Capture the cell that displays the provided text and extract its [x, y] central coordinate. 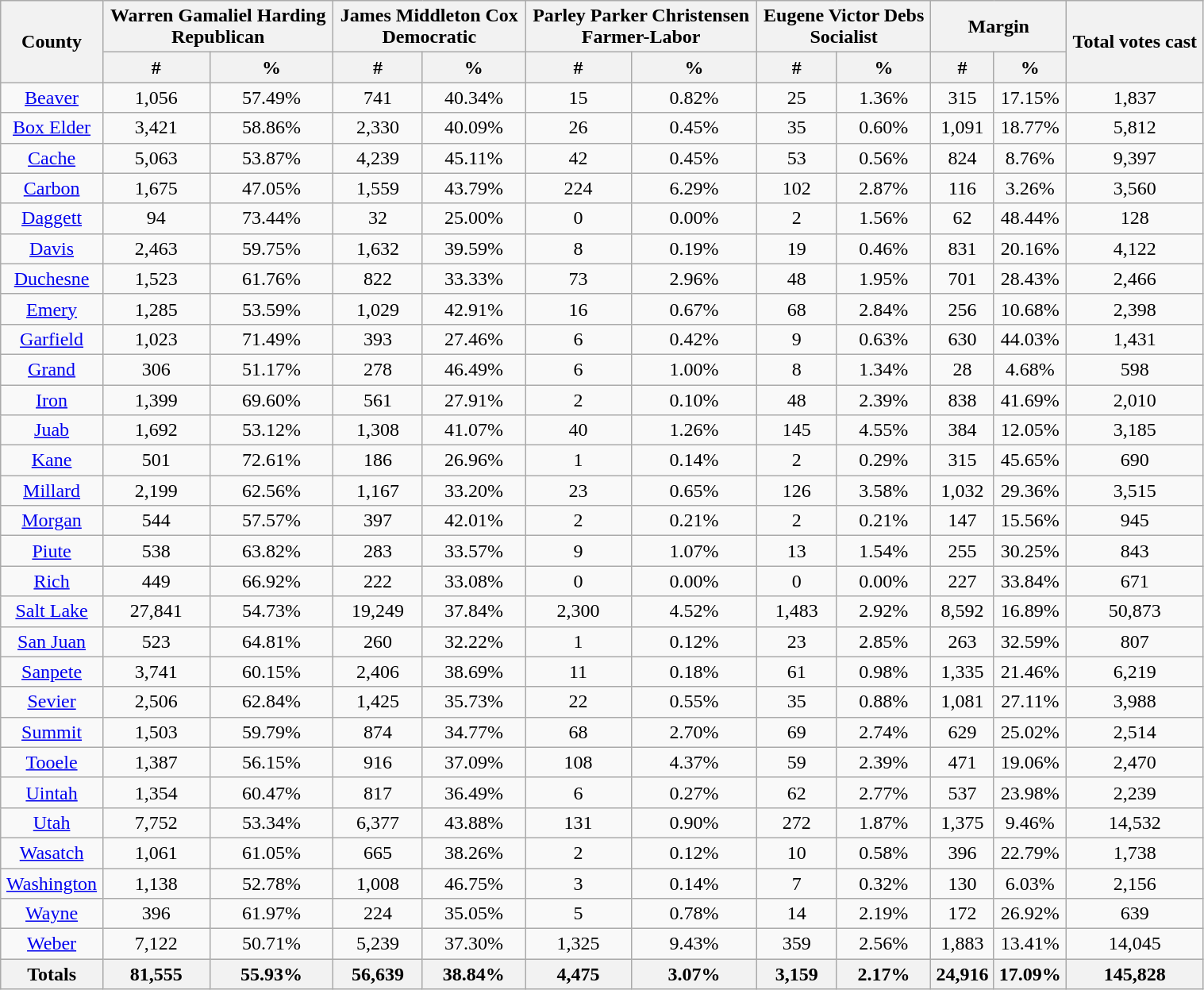
2.17% [884, 974]
53.34% [271, 822]
42.01% [474, 521]
255 [962, 551]
874 [378, 732]
272 [797, 822]
26.96% [474, 460]
0.42% [694, 339]
38.26% [474, 853]
Washington [52, 884]
59 [797, 762]
25.00% [474, 218]
Emery [52, 309]
42.91% [474, 309]
Box Elder [52, 128]
Summit [52, 732]
1,675 [156, 188]
2.70% [694, 732]
13 [797, 551]
20.16% [1030, 248]
50,873 [1135, 611]
1.87% [884, 822]
13.41% [1030, 944]
1,399 [156, 399]
61.76% [271, 279]
9,397 [1135, 158]
222 [378, 581]
Grand [52, 369]
53.12% [271, 430]
671 [1135, 581]
2,470 [1135, 762]
15 [579, 98]
33.33% [474, 279]
359 [797, 944]
824 [962, 158]
17.15% [1030, 98]
40 [579, 430]
62.84% [271, 702]
69 [797, 732]
0.55% [694, 702]
2.56% [884, 944]
Piute [52, 551]
Cache [52, 158]
Duchesne [52, 279]
1,081 [962, 702]
Carbon [52, 188]
1.07% [694, 551]
0.29% [884, 460]
537 [962, 792]
Warren Gamaliel HardingRepublican [217, 27]
0.18% [694, 672]
523 [156, 641]
6,377 [378, 822]
2,156 [1135, 884]
33.84% [1030, 581]
6.29% [694, 188]
145 [797, 430]
12.05% [1030, 430]
1,167 [378, 491]
27,841 [156, 611]
27.46% [474, 339]
3.26% [1030, 188]
1,375 [962, 822]
843 [1135, 551]
5 [579, 914]
69.60% [271, 399]
18.77% [1030, 128]
3 [579, 884]
0.60% [884, 128]
19.06% [1030, 762]
62.56% [271, 491]
38.69% [474, 672]
53.87% [271, 158]
4.37% [694, 762]
0.82% [694, 98]
73.44% [271, 218]
4,122 [1135, 248]
544 [156, 521]
57.49% [271, 98]
Daggett [52, 218]
306 [156, 369]
7,122 [156, 944]
42 [579, 158]
260 [378, 641]
3.58% [884, 491]
14 [797, 914]
45.65% [1030, 460]
1,738 [1135, 853]
37.30% [474, 944]
278 [378, 369]
46.49% [474, 369]
28 [962, 369]
1,837 [1135, 98]
108 [579, 762]
33.57% [474, 551]
0.32% [884, 884]
53 [797, 158]
10 [797, 853]
172 [962, 914]
48.44% [1030, 218]
256 [962, 309]
41.07% [474, 430]
16.89% [1030, 611]
2.84% [884, 309]
131 [579, 822]
Juab [52, 430]
1,138 [156, 884]
5,812 [1135, 128]
Totals [52, 974]
1,523 [156, 279]
690 [1135, 460]
33.08% [474, 581]
21.46% [1030, 672]
2,330 [378, 128]
40.34% [474, 98]
25 [797, 98]
393 [378, 339]
2.74% [884, 732]
16 [579, 309]
28.43% [1030, 279]
8,592 [962, 611]
102 [797, 188]
7 [797, 884]
630 [962, 339]
72.61% [271, 460]
35.73% [474, 702]
0.67% [694, 309]
741 [378, 98]
56,639 [378, 974]
538 [156, 551]
5,239 [378, 944]
6.03% [1030, 884]
1,029 [378, 309]
4.68% [1030, 369]
94 [156, 218]
0.56% [884, 158]
37.84% [474, 611]
10.68% [1030, 309]
44.03% [1030, 339]
38.84% [474, 974]
1,325 [579, 944]
46.75% [474, 884]
3,515 [1135, 491]
45.11% [474, 158]
4,475 [579, 974]
San Juan [52, 641]
4.52% [694, 611]
63.82% [271, 551]
55.93% [271, 974]
14,532 [1135, 822]
60.47% [271, 792]
32 [378, 218]
James Middleton CoxDemocratic [429, 27]
Tooele [52, 762]
59.75% [271, 248]
9.43% [694, 944]
145,828 [1135, 974]
1,032 [962, 491]
945 [1135, 521]
1,008 [378, 884]
19,249 [378, 611]
14,045 [1135, 944]
34.77% [474, 732]
Weber [52, 944]
1,335 [962, 672]
61.05% [271, 853]
186 [378, 460]
227 [962, 581]
1,387 [156, 762]
Wasatch [52, 853]
126 [797, 491]
1.34% [884, 369]
Uintah [52, 792]
61.97% [271, 914]
19 [797, 248]
822 [378, 279]
2,463 [156, 248]
53.59% [271, 309]
17.09% [1030, 974]
8.76% [1030, 158]
57.57% [271, 521]
Morgan [52, 521]
3,159 [797, 974]
807 [1135, 641]
1.36% [884, 98]
3,185 [1135, 430]
2,010 [1135, 399]
Wayne [52, 914]
0.10% [694, 399]
1,692 [156, 430]
4.55% [884, 430]
2.87% [884, 188]
2,406 [378, 672]
2.96% [694, 279]
449 [156, 581]
56.15% [271, 762]
2,514 [1135, 732]
22.79% [1030, 853]
639 [1135, 914]
2.92% [884, 611]
1,431 [1135, 339]
3.07% [694, 974]
26 [579, 128]
0.90% [694, 822]
1,285 [156, 309]
1.54% [884, 551]
23.98% [1030, 792]
2,199 [156, 491]
54.73% [271, 611]
50.71% [271, 944]
3,560 [1135, 188]
52.78% [271, 884]
0.65% [694, 491]
Eugene Victor DebsSocialist [844, 27]
15.56% [1030, 521]
32.22% [474, 641]
1,354 [156, 792]
Margin [998, 27]
916 [378, 762]
501 [156, 460]
817 [378, 792]
24,916 [962, 974]
1.26% [694, 430]
27.11% [1030, 702]
9.46% [1030, 822]
35.05% [474, 914]
1,091 [962, 128]
1,559 [378, 188]
73 [579, 279]
43.79% [474, 188]
665 [378, 853]
71.49% [271, 339]
0.63% [884, 339]
26.92% [1030, 914]
Kane [52, 460]
43.88% [474, 822]
27.91% [474, 399]
Sevier [52, 702]
33.20% [474, 491]
36.49% [474, 792]
2,398 [1135, 309]
3,741 [156, 672]
1,308 [378, 430]
County [52, 41]
2,466 [1135, 279]
0.19% [694, 248]
32.59% [1030, 641]
39.59% [474, 248]
283 [378, 551]
Garfield [52, 339]
Rich [52, 581]
0.46% [884, 248]
116 [962, 188]
58.86% [271, 128]
3,988 [1135, 702]
3,421 [156, 128]
Millard [52, 491]
130 [962, 884]
Sanpete [52, 672]
1.00% [694, 369]
1,425 [378, 702]
7,752 [156, 822]
60.15% [271, 672]
6,219 [1135, 672]
22 [579, 702]
2.19% [884, 914]
64.81% [271, 641]
701 [962, 279]
831 [962, 248]
66.92% [271, 581]
0.98% [884, 672]
1,632 [378, 248]
30.25% [1030, 551]
471 [962, 762]
1,503 [156, 732]
128 [1135, 218]
0.88% [884, 702]
561 [378, 399]
59.79% [271, 732]
5,063 [156, 158]
Iron [52, 399]
1,483 [797, 611]
2,239 [1135, 792]
1,023 [156, 339]
263 [962, 641]
2.85% [884, 641]
0.78% [694, 914]
838 [962, 399]
1.95% [884, 279]
147 [962, 521]
41.69% [1030, 399]
Total votes cast [1135, 41]
11 [579, 672]
2.77% [884, 792]
0.27% [694, 792]
Salt Lake [52, 611]
Parley Parker ChristensenFarmer-Labor [641, 27]
29.36% [1030, 491]
2,300 [579, 611]
397 [378, 521]
51.17% [271, 369]
40.09% [474, 128]
37.09% [474, 762]
1,883 [962, 944]
61 [797, 672]
0.58% [884, 853]
Utah [52, 822]
1.56% [884, 218]
384 [962, 430]
598 [1135, 369]
81,555 [156, 974]
1,056 [156, 98]
Beaver [52, 98]
47.05% [271, 188]
25.02% [1030, 732]
1,061 [156, 853]
4,239 [378, 158]
Davis [52, 248]
2,506 [156, 702]
629 [962, 732]
